Search for the cell housing the specified text and yield its (x, y) center coordinate. 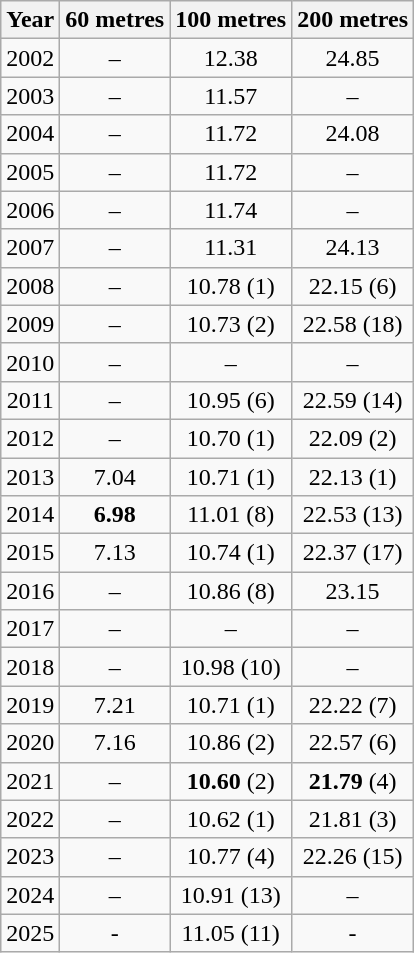
21.79 (4) (353, 781)
12.38 (231, 58)
2015 (30, 553)
11.74 (231, 210)
2021 (30, 781)
21.81 (3) (353, 819)
24.85 (353, 58)
2007 (30, 248)
2008 (30, 286)
2019 (30, 705)
22.58 (18) (353, 324)
2017 (30, 629)
22.13 (1) (353, 477)
2016 (30, 591)
2018 (30, 667)
10.86 (2) (231, 743)
11.01 (8) (231, 515)
2014 (30, 515)
10.98 (10) (231, 667)
10.70 (1) (231, 438)
22.22 (7) (353, 705)
2022 (30, 819)
10.74 (1) (231, 553)
11.57 (231, 96)
11.31 (231, 248)
10.77 (4) (231, 857)
2003 (30, 96)
10.60 (2) (231, 781)
2004 (30, 134)
2010 (30, 362)
Year (30, 20)
22.59 (14) (353, 400)
22.37 (17) (353, 553)
24.08 (353, 134)
7.21 (115, 705)
60 metres (115, 20)
6.98 (115, 515)
24.13 (353, 248)
7.13 (115, 553)
22.15 (6) (353, 286)
2005 (30, 172)
10.86 (8) (231, 591)
2013 (30, 477)
2011 (30, 400)
10.73 (2) (231, 324)
23.15 (353, 591)
2012 (30, 438)
2002 (30, 58)
22.53 (13) (353, 515)
100 metres (231, 20)
22.26 (15) (353, 857)
2023 (30, 857)
10.78 (1) (231, 286)
7.16 (115, 743)
10.95 (6) (231, 400)
2024 (30, 895)
2009 (30, 324)
10.62 (1) (231, 819)
10.91 (13) (231, 895)
2025 (30, 933)
22.57 (6) (353, 743)
22.09 (2) (353, 438)
2006 (30, 210)
200 metres (353, 20)
11.05 (11) (231, 933)
2020 (30, 743)
7.04 (115, 477)
